Scan for the cell matching the given text and deliver its [x, y] coordinate at center. 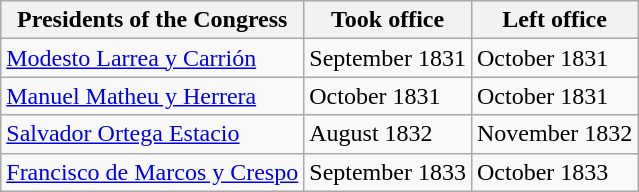
Salvador Ortega Estacio [152, 134]
Took office [388, 20]
November 1832 [554, 134]
Left office [554, 20]
October 1833 [554, 172]
Manuel Matheu y Herrera [152, 96]
Francisco de Marcos y Crespo [152, 172]
September 1833 [388, 172]
August 1832 [388, 134]
September 1831 [388, 58]
Presidents of the Congress [152, 20]
Modesto Larrea y Carrión [152, 58]
